Capture the cell that displays the provided text and extract its [X, Y] central coordinate. 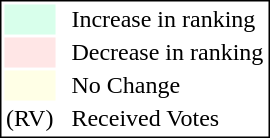
Increase in ranking [168, 19]
No Change [168, 85]
Received Votes [168, 119]
(RV) [29, 119]
Decrease in ranking [168, 53]
